For the text-containing cell, return its midpoint in (x, y) coordinate format. 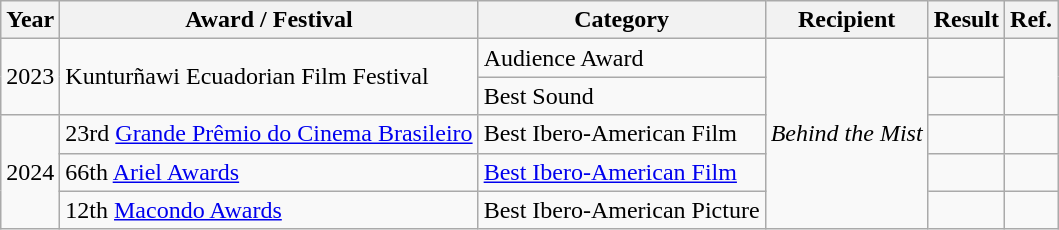
Year (30, 20)
Ref. (1032, 20)
Best Ibero-American Picture (622, 210)
Recipient (846, 20)
Audience Award (622, 58)
Category (622, 20)
66th Ariel Awards (269, 172)
2024 (30, 172)
Kunturñawi Ecuadorian Film Festival (269, 77)
2023 (30, 77)
Award / Festival (269, 20)
23rd Grande Prêmio do Cinema Brasileiro (269, 134)
12th Macondo Awards (269, 210)
Behind the Mist (846, 134)
Result (966, 20)
Best Sound (622, 96)
